Search for the cell housing the specified text and yield its (X, Y) center coordinate. 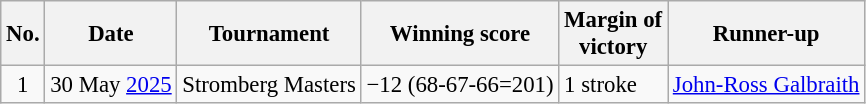
John-Ross Galbraith (766, 85)
Margin ofvictory (614, 34)
1 (23, 85)
Winning score (460, 34)
Stromberg Masters (269, 85)
1 stroke (614, 85)
−12 (68-67-66=201) (460, 85)
Tournament (269, 34)
No. (23, 34)
Date (111, 34)
Runner-up (766, 34)
30 May 2025 (111, 85)
